From the cell containing the given text, extract its center point as [X, Y] coordinate. 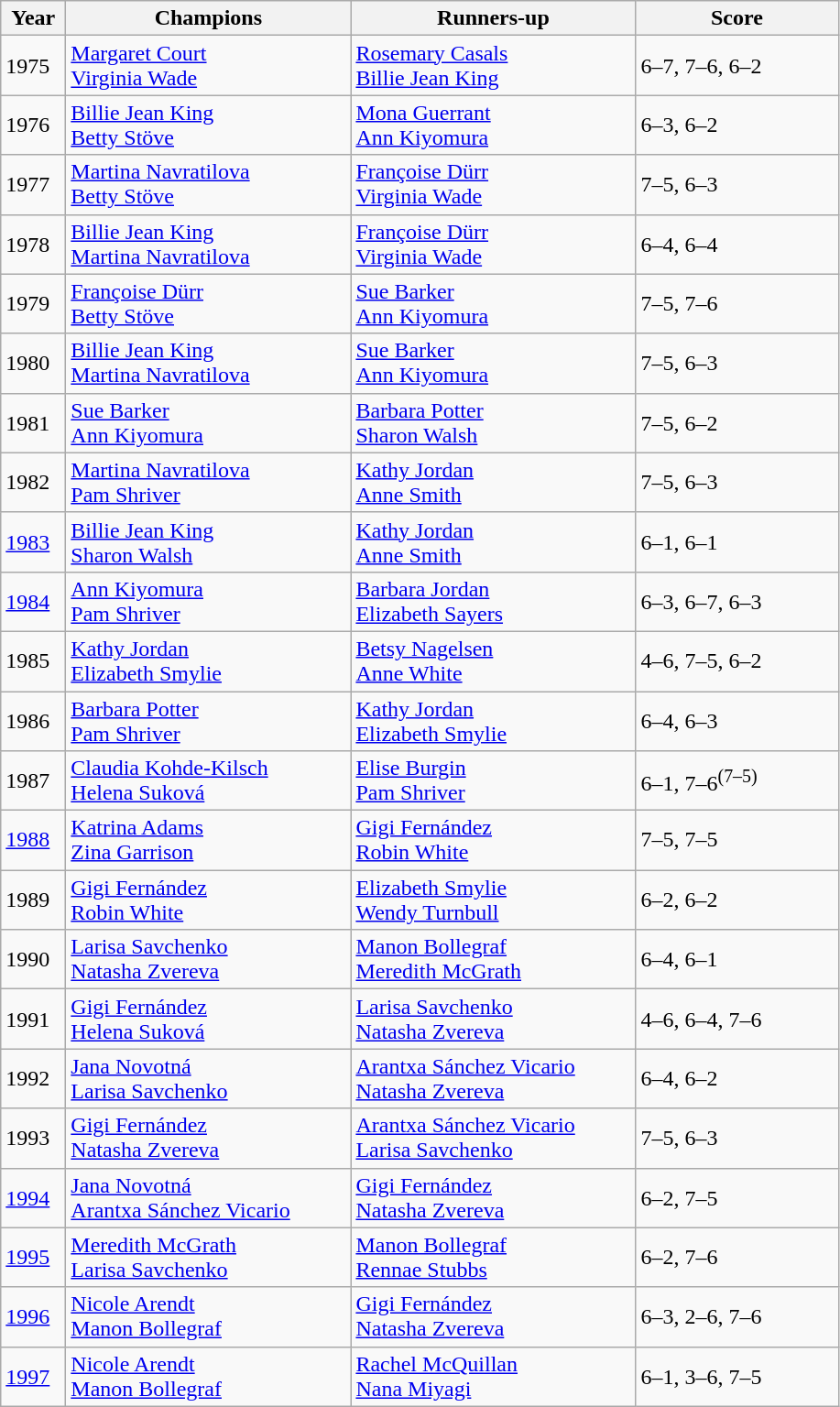
Martina Navratilova Pam Shriver [209, 482]
6–4, 6–1 [736, 960]
Barbara Potter Pam Shriver [209, 720]
Mona Guerrant Ann Kiyomura [493, 125]
Elizabeth Smylie Wendy Turnbull [493, 900]
Margaret Court Virginia Wade [209, 66]
Rosemary Casals Billie Jean King [493, 66]
6–3, 6–2 [736, 125]
7–5, 6–2 [736, 423]
Arantxa Sánchez Vicario Natasha Zvereva [493, 1079]
Claudia Kohde-Kilsch Helena Suková [209, 780]
1976 [33, 125]
Elise Burgin Pam Shriver [493, 780]
1986 [33, 720]
Champions [209, 18]
Jana Novotná Arantxa Sánchez Vicario [209, 1198]
Meredith McGrath Larisa Savchenko [209, 1257]
Manon Bollegraf Meredith McGrath [493, 960]
4–6, 7–5, 6–2 [736, 661]
1990 [33, 960]
6–3, 6–7, 6–3 [736, 601]
1993 [33, 1138]
Gigi Fernández Helena Suková [209, 1019]
6–1, 3–6, 7–5 [736, 1376]
1978 [33, 244]
1981 [33, 423]
1975 [33, 66]
Billie Jean King Sharon Walsh [209, 542]
Year [33, 18]
Jana Novotná Larisa Savchenko [209, 1079]
6–3, 2–6, 7–6 [736, 1317]
6–1, 6–1 [736, 542]
1997 [33, 1376]
6–2, 7–5 [736, 1198]
1995 [33, 1257]
Barbara Jordan Elizabeth Sayers [493, 601]
1996 [33, 1317]
1992 [33, 1079]
6–4, 6–3 [736, 720]
Betsy Nagelsen Anne White [493, 661]
1980 [33, 363]
Score [736, 18]
1979 [33, 304]
Ann Kiyomura Pam Shriver [209, 601]
1977 [33, 185]
Runners-up [493, 18]
1982 [33, 482]
Barbara Potter Sharon Walsh [493, 423]
1994 [33, 1198]
1987 [33, 780]
Billie Jean King Betty Stöve [209, 125]
Rachel McQuillan Nana Miyagi [493, 1376]
Françoise Dürr Betty Stöve [209, 304]
Arantxa Sánchez Vicario Larisa Savchenko [493, 1138]
Katrina Adams Zina Garrison [209, 841]
7–5, 7–5 [736, 841]
6–7, 7–6, 6–2 [736, 66]
6–4, 6–4 [736, 244]
1988 [33, 841]
Manon Bollegraf Rennae Stubbs [493, 1257]
4–6, 6–4, 7–6 [736, 1019]
1991 [33, 1019]
6–2, 6–2 [736, 900]
6–4, 6–2 [736, 1079]
1983 [33, 542]
1985 [33, 661]
6–1, 7–6(7–5) [736, 780]
1984 [33, 601]
7–5, 7–6 [736, 304]
6–2, 7–6 [736, 1257]
1989 [33, 900]
Martina Navratilova Betty Stöve [209, 185]
